Detect which cell encompasses the target text, then output its [X, Y] center coordinate. 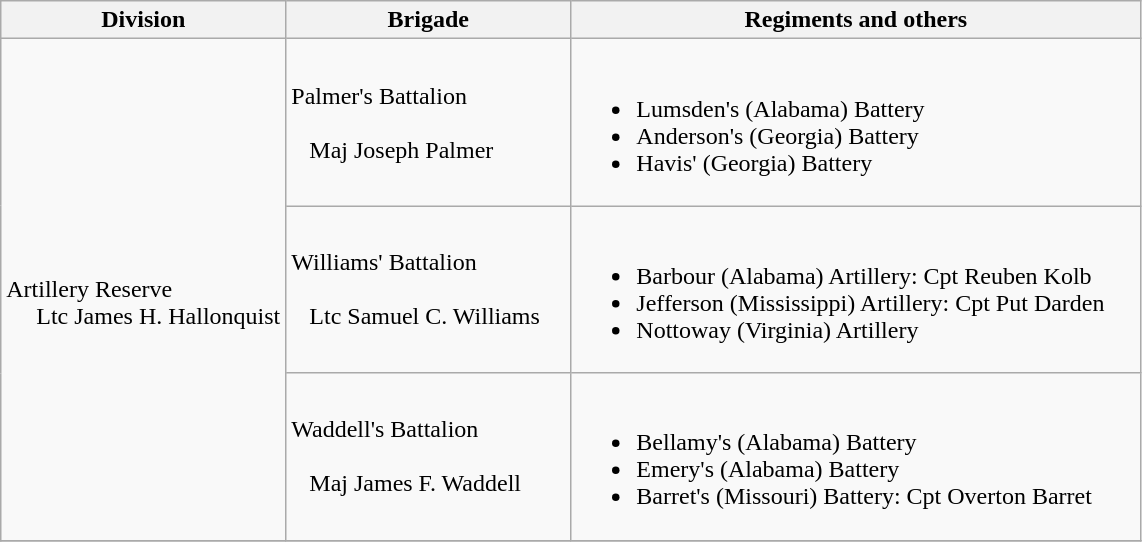
Division [144, 20]
Brigade [428, 20]
Williams' Battalion Ltc Samuel C. Williams [428, 290]
Waddell's Battalion Maj James F. Waddell [428, 456]
Artillery Reserve Ltc James H. Hallonquist [144, 290]
Lumsden's (Alabama) BatteryAnderson's (Georgia) BatteryHavis' (Georgia) Battery [856, 122]
Palmer's Battalion Maj Joseph Palmer [428, 122]
Bellamy's (Alabama) BatteryEmery's (Alabama) BatteryBarret's (Missouri) Battery: Cpt Overton Barret [856, 456]
Barbour (Alabama) Artillery: Cpt Reuben KolbJefferson (Mississippi) Artillery: Cpt Put DardenNottoway (Virginia) Artillery [856, 290]
Regiments and others [856, 20]
